Output the [x, y] coordinate of the center of the cell containing the given text.  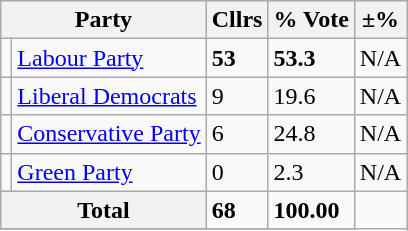
Conservative Party [109, 134]
Total [104, 210]
±% [380, 20]
Green Party [109, 172]
Liberal Democrats [109, 96]
53 [237, 58]
0 [237, 172]
Party [104, 20]
24.8 [311, 134]
53.3 [311, 58]
2.3 [311, 172]
100.00 [311, 210]
19.6 [311, 96]
% Vote [311, 20]
Cllrs [237, 20]
9 [237, 96]
Labour Party [109, 58]
68 [237, 210]
6 [237, 134]
